From the cell containing the given text, extract its center point as (x, y) coordinate. 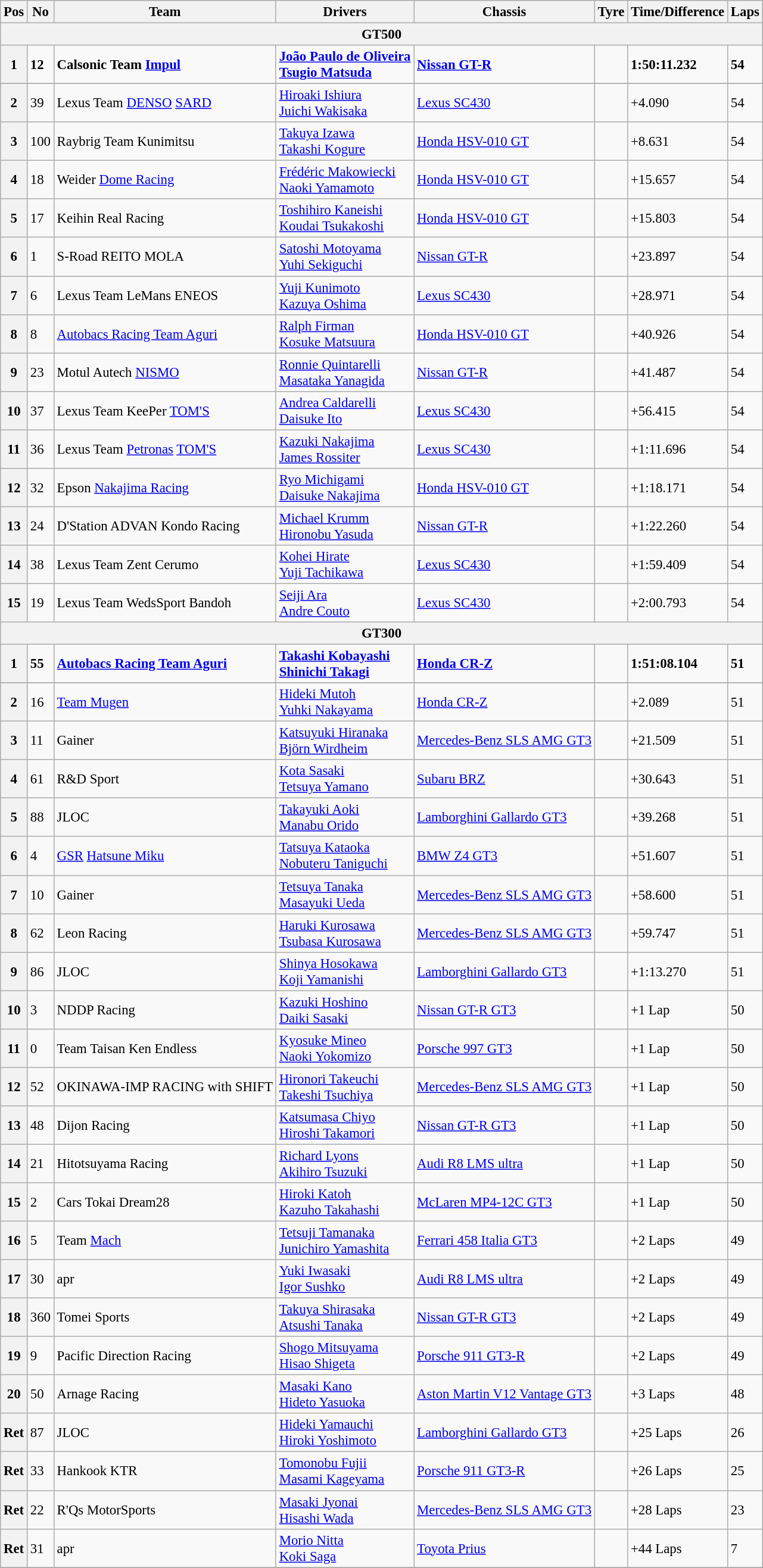
Satoshi Motoyama Yuhi Sekiguchi (344, 257)
Takayuki Aoki Manabu Orido (344, 818)
+15.803 (678, 218)
+2:00.793 (678, 602)
Tetsuji Tamanaka Junichiro Yamashita (344, 1241)
+44 Laps (678, 1548)
Team Mugen (164, 702)
Takuya Izawa Takashi Kogure (344, 142)
Takuya Shirasaka Atsushi Tanaka (344, 1318)
1:51:08.104 (678, 664)
26 (746, 1432)
+25 Laps (678, 1432)
25 (746, 1472)
Andrea Caldarelli Daisuke Ito (344, 411)
Katsuyuki Hiranaka Björn Wirdheim (344, 741)
61 (41, 779)
55 (41, 664)
+26 Laps (678, 1472)
31 (41, 1548)
OKINAWA-IMP RACING with SHIFT (164, 1087)
Richard Lyons Akihiro Tsuzuki (344, 1163)
Ryo Michigami Daisuke Nakajima (344, 488)
Chassis (504, 12)
Drivers (344, 12)
Hankook KTR (164, 1472)
Raybrig Team Kunimitsu (164, 142)
24 (41, 526)
NDDP Racing (164, 1010)
Dijon Racing (164, 1125)
GT500 (382, 35)
Kohei Hirate Yuji Tachikawa (344, 564)
Tatsuya Kataoka Nobuteru Taniguchi (344, 856)
21 (41, 1163)
Kazuki Hoshino Daiki Sasaki (344, 1010)
Ralph Firman Kosuke Matsuura (344, 333)
Laps (746, 12)
Subaru BRZ (504, 779)
Ronnie Quintarelli Masataka Yanagida (344, 373)
R&D Sport (164, 779)
Masaki Jyonai Hisashi Wada (344, 1510)
Toshihiro Kaneishi Koudai Tsukakoshi (344, 218)
Yuji Kunimoto Kazuya Oshima (344, 295)
Hideki Yamauchi Hiroki Yoshimoto (344, 1432)
Morio Nitta Koki Saga (344, 1548)
+2.089 (678, 702)
Weider Dome Racing (164, 180)
R'Qs MotorSports (164, 1510)
Yuki Iwasaki Igor Sushko (344, 1279)
GSR Hatsune Miku (164, 856)
36 (41, 449)
+59.747 (678, 933)
Aston Martin V12 Vantage GT3 (504, 1394)
Kyosuke Mineo Naoki Yokomizo (344, 1049)
38 (41, 564)
+1:22.260 (678, 526)
João Paulo de Oliveira Tsugio Matsuda (344, 64)
+30.643 (678, 779)
Team (164, 12)
Masaki Kano Hideto Yasuoka (344, 1394)
Hiroki Katoh Kazuho Takahashi (344, 1202)
87 (41, 1432)
+15.657 (678, 180)
Motul Autech NISMO (164, 373)
Lexus Team KeePer TOM'S (164, 411)
22 (41, 1510)
Hideki Mutoh Yuhki Nakayama (344, 702)
Cars Tokai Dream28 (164, 1202)
Lexus Team WedsSport Bandoh (164, 602)
Keihin Real Racing (164, 218)
+4.090 (678, 104)
Kota Sasaki Tetsuya Yamano (344, 779)
No (41, 12)
+1:59.409 (678, 564)
Arnage Racing (164, 1394)
Takashi Kobayashi Shinichi Takagi (344, 664)
Hitotsuyama Racing (164, 1163)
Pacific Direction Racing (164, 1356)
Tomonobu Fujii Masami Kageyama (344, 1472)
Epson Nakajima Racing (164, 488)
Ferrari 458 Italia GT3 (504, 1241)
32 (41, 488)
+28 Laps (678, 1510)
Team Mach (164, 1241)
86 (41, 972)
0 (41, 1049)
+51.607 (678, 856)
Time/Difference (678, 12)
20 (14, 1394)
+1:13.270 (678, 972)
Team Taisan Ken Endless (164, 1049)
+21.509 (678, 741)
+23.897 (678, 257)
+58.600 (678, 894)
McLaren MP4-12C GT3 (504, 1202)
+39.268 (678, 818)
Toyota Prius (504, 1548)
Kazuki Nakajima James Rossiter (344, 449)
Frédéric Makowiecki Naoki Yamamoto (344, 180)
Pos (14, 12)
Lexus Team LeMans ENEOS (164, 295)
Tetsuya Tanaka Masayuki Ueda (344, 894)
BMW Z4 GT3 (504, 856)
39 (41, 104)
37 (41, 411)
Shogo Mitsuyama Hisao Shigeta (344, 1356)
1:50:11.232 (678, 64)
30 (41, 1279)
360 (41, 1318)
Hiroaki Ishiura Juichi Wakisaka (344, 104)
+56.415 (678, 411)
Lexus Team Petronas TOM'S (164, 449)
+8.631 (678, 142)
S-Road REITO MOLA (164, 257)
+40.926 (678, 333)
Lexus Team Zent Cerumo (164, 564)
Hironori Takeuchi Takeshi Tsuchiya (344, 1087)
Seiji Ara Andre Couto (344, 602)
52 (41, 1087)
Katsumasa Chiyo Hiroshi Takamori (344, 1125)
+1:18.171 (678, 488)
Calsonic Team Impul (164, 64)
GT300 (382, 633)
33 (41, 1472)
88 (41, 818)
+1:11.696 (678, 449)
100 (41, 142)
+3 Laps (678, 1394)
+41.487 (678, 373)
Shinya Hosokawa Koji Yamanishi (344, 972)
Lexus Team DENSO SARD (164, 104)
62 (41, 933)
Michael Krumm Hironobu Yasuda (344, 526)
Porsche 997 GT3 (504, 1049)
Tomei Sports (164, 1318)
D'Station ADVAN Kondo Racing (164, 526)
Leon Racing (164, 933)
Haruki Kurosawa Tsubasa Kurosawa (344, 933)
Tyre (611, 12)
+28.971 (678, 295)
